Return (x, y) of the center of cell containing provided text 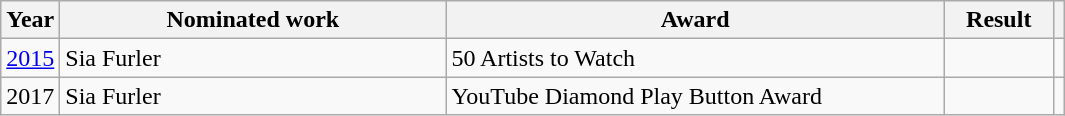
2015 (30, 58)
Nominated work (253, 20)
Award (696, 20)
2017 (30, 96)
Year (30, 20)
YouTube Diamond Play Button Award (696, 96)
50 Artists to Watch (696, 58)
Result (998, 20)
